Provide the [X, Y] coordinate of the cell's center where the given text is located.  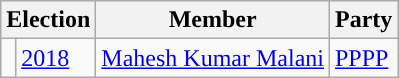
Member [213, 20]
Mahesh Kumar Malani [213, 58]
Party [363, 20]
2018 [56, 58]
PPPP [363, 58]
Election [48, 20]
